Return the [x, y] coordinate for the center point of the cell that contains the specified text.  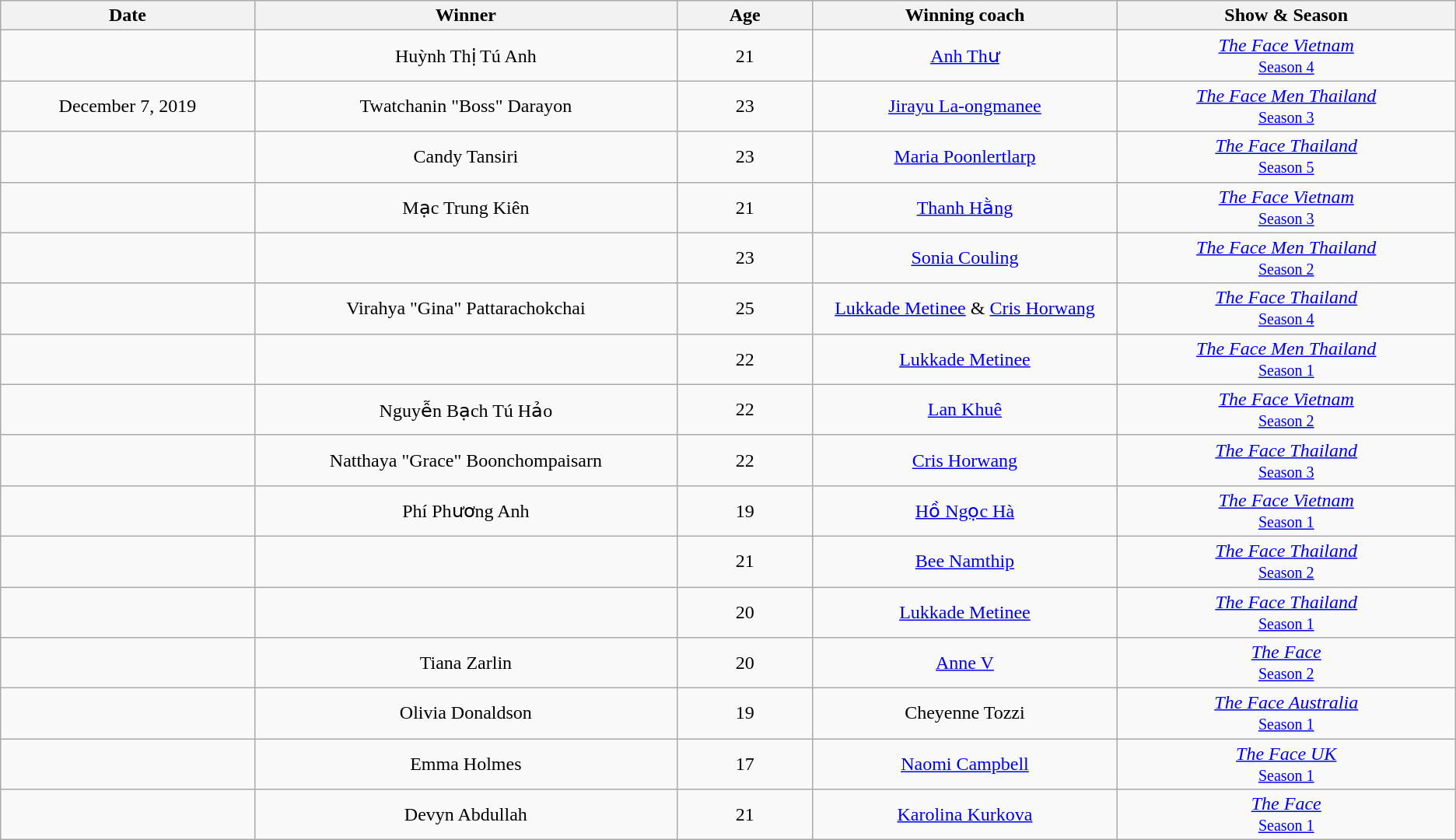
Huỳnh Thị Tú Anh [466, 56]
Cris Horwang [964, 460]
Phí Phương Anh [466, 510]
The Face Men ThailandSeason 1 [1286, 359]
Age [745, 16]
The Face ThailandSeason 5 [1286, 157]
Lan Khuê [964, 409]
Devyn Abdullah [466, 815]
Virahya "Gina" Pattarachokchai [466, 308]
Date [128, 16]
Twatchanin "Boss" Darayon [466, 106]
Lukkade Metinee & Cris Horwang [964, 308]
The Face VietnamSeason 1 [1286, 510]
The Face VietnamSeason 4 [1286, 56]
Bee Namthip [964, 562]
Natthaya "Grace" Boonchompaisarn [466, 460]
Tiana Zarlin [466, 663]
Winner [466, 16]
Olivia Donaldson [466, 714]
Cheyenne Tozzi [964, 714]
Hồ Ngọc Hà [964, 510]
Candy Tansiri [466, 157]
The Face UKSeason 1 [1286, 764]
The Face ThailandSeason 1 [1286, 611]
The Face VietnamSeason 3 [1286, 207]
Sonia Couling [964, 258]
The Face ThailandSeason 4 [1286, 308]
Jirayu La-ongmanee [964, 106]
The Face ThailandSeason 2 [1286, 562]
The FaceSeason 2 [1286, 663]
17 [745, 764]
Anh Thư [964, 56]
Mạc Trung Kiên [466, 207]
Anne V [964, 663]
Maria Poonlertlarp [964, 157]
The Face Men ThailandSeason 3 [1286, 106]
Show & Season [1286, 16]
The Face VietnamSeason 2 [1286, 409]
December 7, 2019 [128, 106]
Thanh Hằng [964, 207]
Karolina Kurkova [964, 815]
Winning coach [964, 16]
Nguyễn Bạch Tú Hảo [466, 409]
The Face Men ThailandSeason 2 [1286, 258]
Emma Holmes [466, 764]
The Face AustraliaSeason 1 [1286, 714]
The Face ThailandSeason 3 [1286, 460]
The FaceSeason 1 [1286, 815]
Naomi Campbell [964, 764]
25 [745, 308]
